Output the [x, y] coordinate of the center of the cell containing the given text.  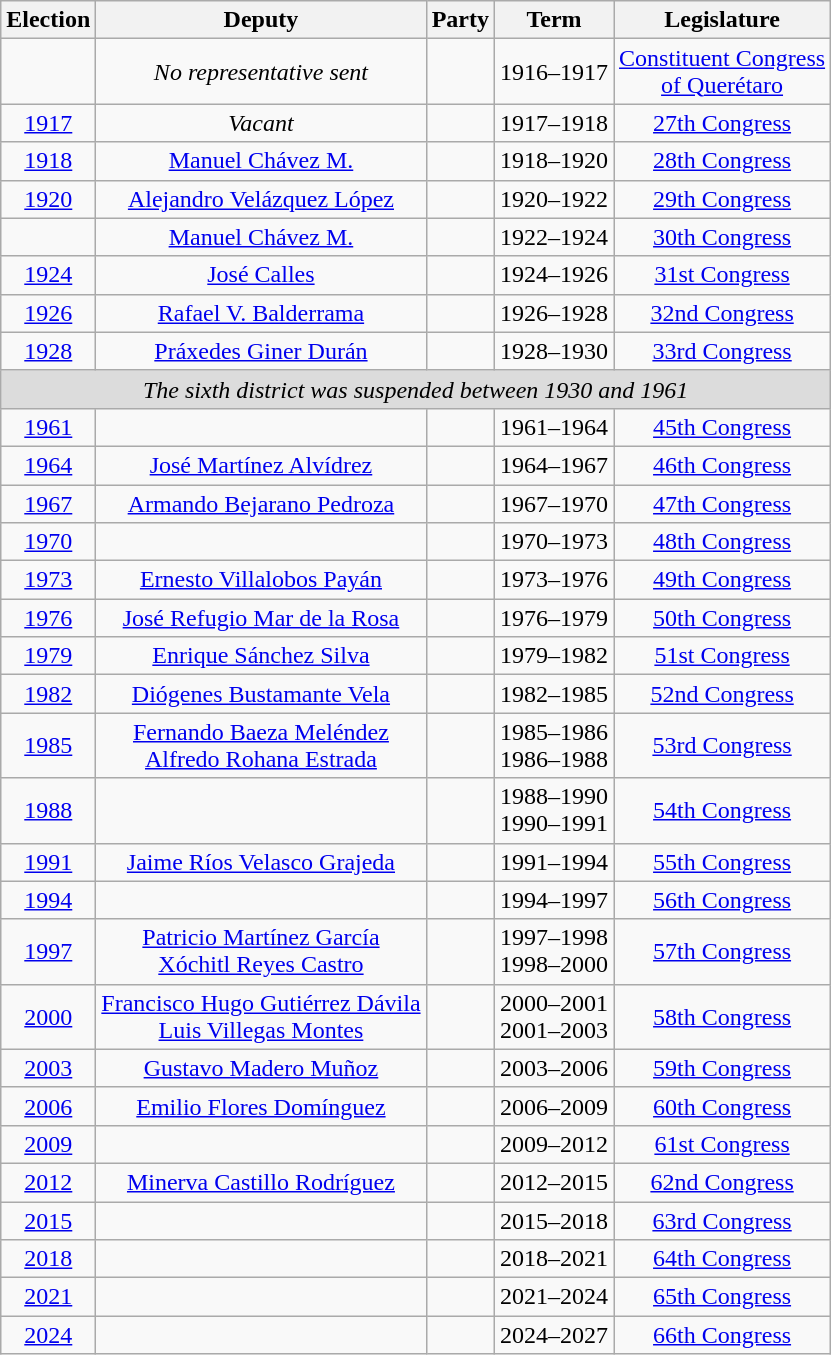
61st Congress [722, 1144]
1985 [48, 746]
2018–2021 [554, 1259]
31st Congress [722, 275]
32nd Congress [722, 313]
José Calles [261, 275]
Election [48, 20]
Francisco Hugo Gutiérrez DávilaLuis Villegas Montes [261, 1016]
27th Congress [722, 123]
2021–2024 [554, 1297]
1991–1994 [554, 862]
1973–1976 [554, 580]
2015–2018 [554, 1221]
53rd Congress [722, 746]
2006–2009 [554, 1106]
1961–1964 [554, 427]
1976–1979 [554, 618]
2024 [48, 1335]
55th Congress [722, 862]
1928 [48, 351]
1917–1918 [554, 123]
2003–2006 [554, 1068]
2000–20012001–2003 [554, 1016]
1918 [48, 161]
2018 [48, 1259]
60th Congress [722, 1106]
José Martínez Alvídrez [261, 465]
28th Congress [722, 161]
33rd Congress [722, 351]
1985–19861986–1988 [554, 746]
Party [460, 20]
1961 [48, 427]
1967 [48, 503]
Vacant [261, 123]
Ernesto Villalobos Payán [261, 580]
1924–1926 [554, 275]
46th Congress [722, 465]
57th Congress [722, 952]
Rafael V. Balderrama [261, 313]
Armando Bejarano Pedroza [261, 503]
2000 [48, 1016]
1979–1982 [554, 656]
58th Congress [722, 1016]
1964 [48, 465]
1994 [48, 900]
1997 [48, 952]
49th Congress [722, 580]
Deputy [261, 20]
50th Congress [722, 618]
1991 [48, 862]
59th Congress [722, 1068]
Constituent Congressof Querétaro [722, 72]
65th Congress [722, 1297]
48th Congress [722, 542]
No representative sent [261, 72]
1970 [48, 542]
Emilio Flores Domínguez [261, 1106]
1988–1990 1990–1991 [554, 810]
1916–1917 [554, 72]
2012–2015 [554, 1182]
2009 [48, 1144]
1997–19981998–2000 [554, 952]
Term [554, 20]
47th Congress [722, 503]
1994–1997 [554, 900]
Enrique Sánchez Silva [261, 656]
2015 [48, 1221]
Práxedes Giner Durán [261, 351]
1979 [48, 656]
2006 [48, 1106]
Alejandro Velázquez López [261, 199]
1924 [48, 275]
54th Congress [722, 810]
Patricio Martínez GarcíaXóchitl Reyes Castro [261, 952]
45th Congress [722, 427]
1928–1930 [554, 351]
Minerva Castillo Rodríguez [261, 1182]
Legislature [722, 20]
1982 [48, 694]
1920 [48, 199]
51st Congress [722, 656]
52nd Congress [722, 694]
1967–1970 [554, 503]
29th Congress [722, 199]
José Refugio Mar de la Rosa [261, 618]
1982–1985 [554, 694]
30th Congress [722, 237]
1926 [48, 313]
1918–1920 [554, 161]
1922–1924 [554, 237]
1920–1922 [554, 199]
2021 [48, 1297]
Jaime Ríos Velasco Grajeda [261, 862]
1926–1928 [554, 313]
The sixth district was suspended between 1930 and 1961 [416, 389]
63rd Congress [722, 1221]
64th Congress [722, 1259]
2003 [48, 1068]
1964–1967 [554, 465]
56th Congress [722, 900]
2024–2027 [554, 1335]
66th Congress [722, 1335]
62nd Congress [722, 1182]
1988 [48, 810]
1976 [48, 618]
Diógenes Bustamante Vela [261, 694]
2009–2012 [554, 1144]
1970–1973 [554, 542]
1973 [48, 580]
Fernando Baeza MeléndezAlfredo Rohana Estrada [261, 746]
2012 [48, 1182]
Gustavo Madero Muñoz [261, 1068]
1917 [48, 123]
